Capture the cell that displays the provided text and extract its (X, Y) central coordinate. 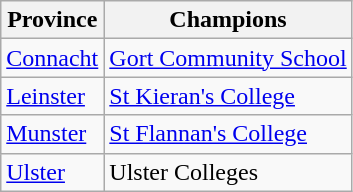
Gort Community School (228, 58)
Champions (228, 20)
Leinster (52, 96)
Ulster Colleges (228, 172)
Connacht (52, 58)
Munster (52, 134)
St Flannan's College (228, 134)
St Kieran's College (228, 96)
Province (52, 20)
Ulster (52, 172)
